Scan for the cell matching the given text and deliver its [x, y] coordinate at center. 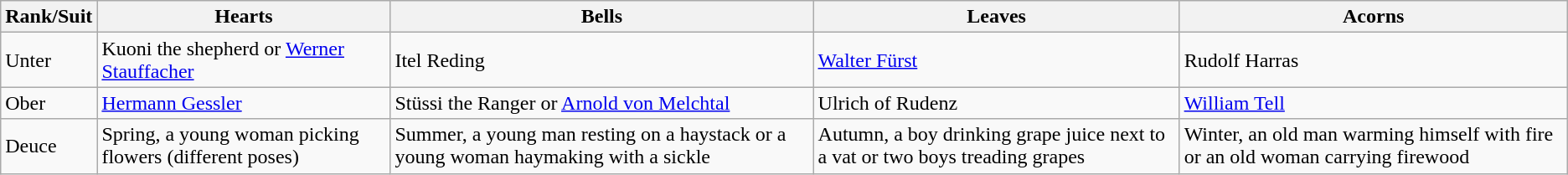
Ober [49, 103]
William Tell [1374, 103]
Rank/Suit [49, 17]
Walter Fürst [997, 60]
Kuoni the shepherd or Werner Stauffacher [244, 60]
Unter [49, 60]
Hermann Gessler [244, 103]
Bells [601, 17]
Winter, an old man warming himself with fire or an old woman carrying firewood [1374, 146]
Itel Reding [601, 60]
Stüssi the Ranger or Arnold von Melchtal [601, 103]
Autumn, a boy drinking grape juice next to a vat or two boys treading grapes [997, 146]
Leaves [997, 17]
Deuce [49, 146]
Spring, a young woman picking flowers (different poses) [244, 146]
Summer, a young man resting on a haystack or a young woman haymaking with a sickle [601, 146]
Ulrich of Rudenz [997, 103]
Acorns [1374, 17]
Rudolf Harras [1374, 60]
Hearts [244, 17]
